Determine the [x, y] coordinate at the center of the cell enclosing the given text.  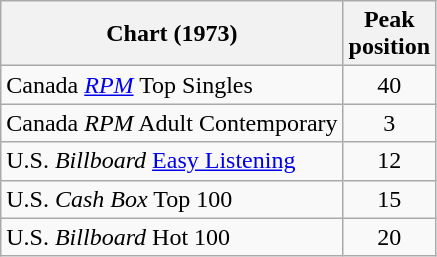
12 [389, 161]
U.S. Billboard Easy Listening [172, 161]
3 [389, 123]
Chart (1973) [172, 34]
40 [389, 85]
U.S. Billboard Hot 100 [172, 237]
15 [389, 199]
Peakposition [389, 34]
20 [389, 237]
Canada RPM Top Singles [172, 85]
Canada RPM Adult Contemporary [172, 123]
U.S. Cash Box Top 100 [172, 199]
